Provide the (x, y) coordinate of the cell's center where the given text is located.  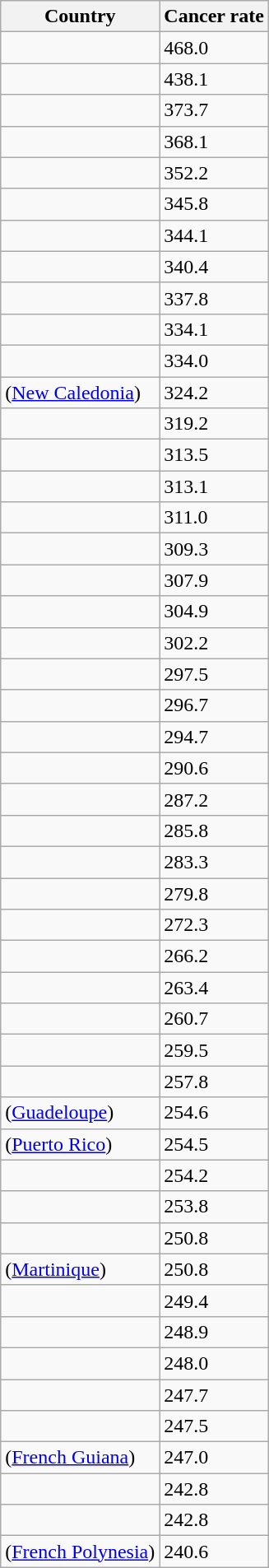
345.8 (214, 204)
296.7 (214, 705)
368.1 (214, 142)
(Martinique) (81, 1269)
Cancer rate (214, 16)
313.5 (214, 455)
254.6 (214, 1113)
297.5 (214, 674)
334.0 (214, 361)
Country (81, 16)
313.1 (214, 486)
304.9 (214, 612)
334.1 (214, 329)
257.8 (214, 1082)
249.4 (214, 1300)
294.7 (214, 737)
240.6 (214, 1552)
279.8 (214, 893)
247.5 (214, 1426)
263.4 (214, 988)
(Guadeloupe) (81, 1113)
283.3 (214, 862)
260.7 (214, 1019)
319.2 (214, 424)
337.8 (214, 298)
254.2 (214, 1175)
(Puerto Rico) (81, 1144)
254.5 (214, 1144)
248.0 (214, 1363)
247.7 (214, 1395)
352.2 (214, 173)
373.7 (214, 110)
309.3 (214, 549)
(French Guiana) (81, 1458)
340.4 (214, 267)
290.6 (214, 768)
272.3 (214, 925)
259.5 (214, 1050)
302.2 (214, 643)
468.0 (214, 48)
307.9 (214, 580)
266.2 (214, 956)
324.2 (214, 393)
438.1 (214, 79)
287.2 (214, 799)
311.0 (214, 518)
253.8 (214, 1207)
(New Caledonia) (81, 393)
344.1 (214, 235)
(French Polynesia) (81, 1552)
248.9 (214, 1332)
247.0 (214, 1458)
285.8 (214, 831)
